Determine the (X, Y) coordinate at the center of the cell enclosing the given text.  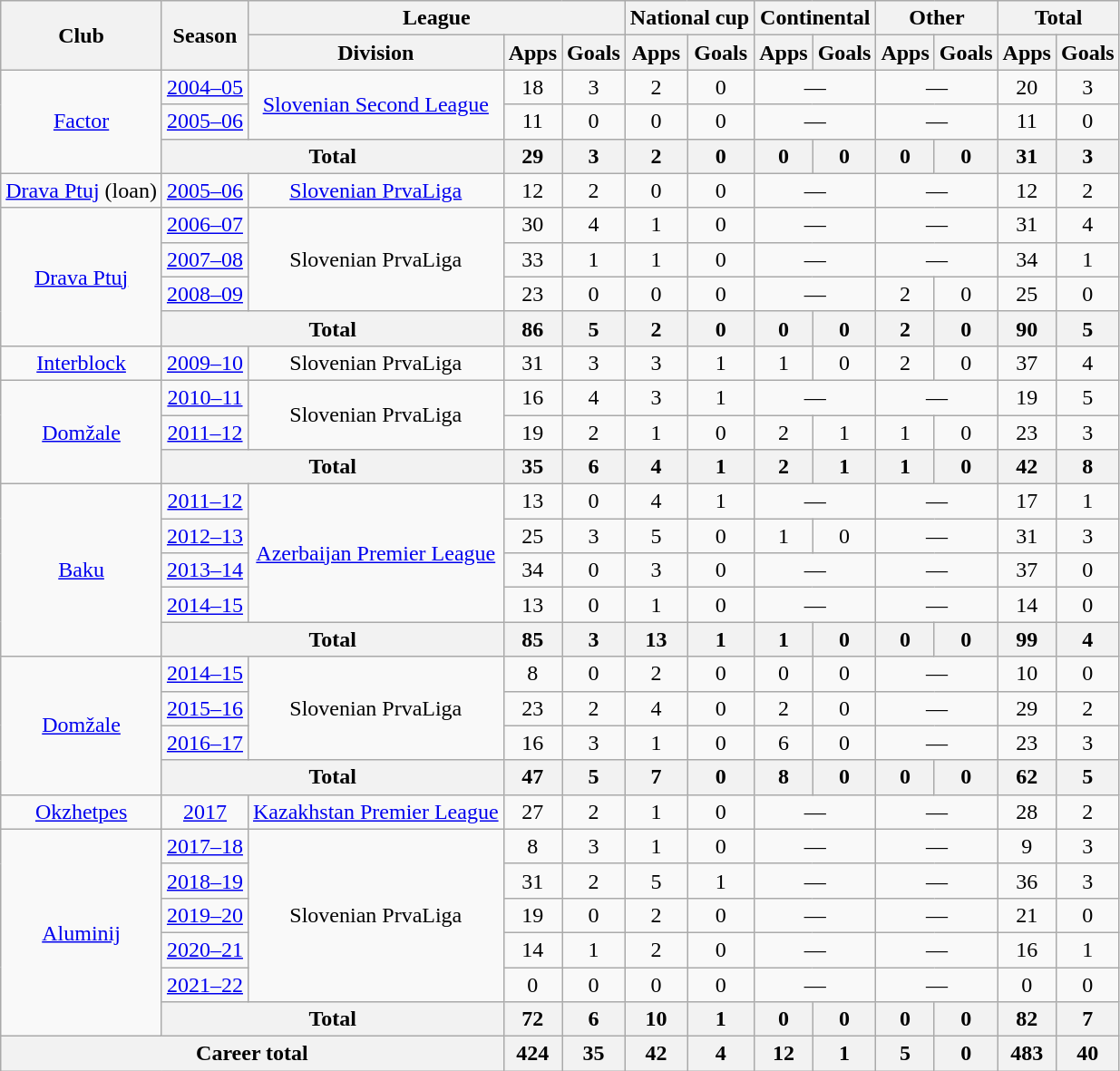
2004–05 (205, 87)
30 (532, 225)
2017 (205, 812)
2019–20 (205, 915)
Other (937, 18)
99 (1027, 639)
2012–13 (205, 536)
Division (375, 53)
Aluminij (82, 932)
2021–22 (205, 984)
Club (82, 35)
27 (532, 812)
2007–08 (205, 259)
90 (1027, 328)
36 (1027, 881)
72 (532, 1019)
2013–14 (205, 570)
18 (532, 87)
86 (532, 328)
Okzhetpes (82, 812)
28 (1027, 812)
82 (1027, 1019)
85 (532, 639)
483 (1027, 1054)
Continental (815, 18)
Azerbaijan Premier League (375, 553)
2016–17 (205, 743)
20 (1027, 87)
2008–09 (205, 294)
Kazakhstan Premier League (375, 812)
2018–19 (205, 881)
47 (532, 777)
17 (1027, 501)
Baku (82, 570)
Career total (252, 1054)
2010–11 (205, 397)
9 (1027, 846)
Slovenian Second League (375, 104)
62 (1027, 777)
Interblock (82, 363)
424 (532, 1054)
National cup (689, 18)
Season (205, 35)
League (436, 18)
Drava Ptuj (82, 277)
21 (1027, 915)
2006–07 (205, 225)
2020–21 (205, 949)
Drava Ptuj (loan) (82, 190)
2009–10 (205, 363)
2015–16 (205, 708)
2017–18 (205, 846)
33 (532, 259)
Factor (82, 122)
40 (1087, 1054)
